Output the [X, Y] coordinate of the center of the cell containing the given text.  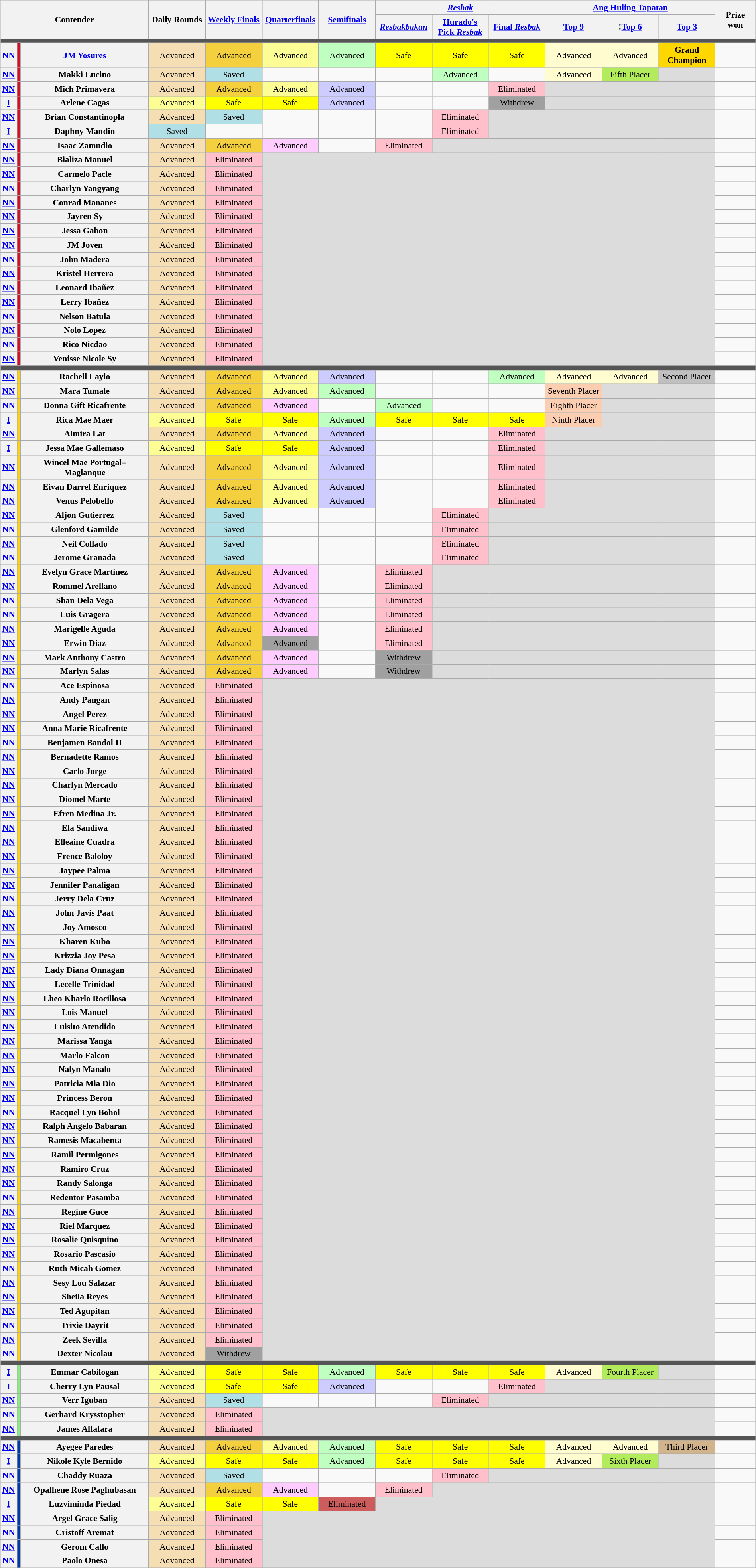
Dexter Nicolau [85, 1354]
Regine Guce [85, 1212]
Resbak [460, 8]
Nikole Kyle Bernido [85, 1461]
Makki Lucino [85, 75]
Jayren Sy [85, 217]
Jaypee Palma [85, 871]
Patricia Mia Dio [85, 1084]
Andy Pangan [85, 700]
Isaac Zamudio [85, 146]
Rosalie Quisquino [85, 1240]
Frence Baloloy [85, 857]
Argel Grace Salig [85, 1519]
Aljon Gutierrez [85, 515]
Marigelle Aguda [85, 629]
JM Joven [85, 245]
Marlo Falcon [85, 1055]
James Alfafara [85, 1429]
Paolo Onesa [85, 1561]
Sheila Reyes [85, 1297]
Marlyn Salas [85, 671]
Jessa Mae Gallemaso [85, 448]
Fifth Placer [630, 75]
Joy Amosco [85, 928]
Rico Nicdao [85, 345]
Ela Sandiwa [85, 828]
Sixth Placer [630, 1461]
Rommel Arellano [85, 587]
Bializa Manuel [85, 160]
Rosario Pascasio [85, 1254]
Luis Gragera [85, 615]
Ralph Angelo Babaran [85, 1126]
Zeek Sevilla [85, 1340]
Daphny Mandin [85, 132]
Ace Espinosa [85, 686]
Elleaine Cuadra [85, 842]
Diomel Marte [85, 800]
Verr Iguban [85, 1400]
Riel Marquez [85, 1226]
Luisito Atendido [85, 1027]
Ninth Placer [573, 420]
Kristel Herrera [85, 274]
Ramiro Cruz [85, 1169]
JM Yosures [85, 55]
Marissa Yanga [85, 1041]
Lois Manuel [85, 1013]
Neil Collado [85, 544]
Nolo Lopez [85, 330]
Seventh Placer [573, 391]
Ang Huling Tapatan [630, 8]
Mark Anthony Castro [85, 658]
Lerry Ibañez [85, 302]
Ramil Permigones [85, 1155]
Grand Champion [687, 55]
Ted Agupitan [85, 1311]
Lheo Kharlo Rocillosa [85, 999]
Gerom Callo [85, 1547]
Efren Medina Jr. [85, 814]
Jessa Gabon [85, 231]
Rachell Laylo [85, 377]
Mich Primavera [85, 89]
Third Placer [687, 1447]
Bernadette Ramos [85, 757]
Benjamen Bandol II [85, 743]
Rica Mae Maer [85, 420]
Jerome Granada [85, 558]
Opalhene Rose Paghubasan [85, 1490]
Princess Beron [85, 1098]
Ayegee Paredes [85, 1447]
Weekly Finals [234, 20]
Redentor Pasamba [85, 1198]
Charlyn Mercado [85, 785]
Evelyn Grace Martinez [85, 572]
Second Placer [687, 377]
Semifinals [347, 20]
Kharen Kubo [85, 942]
Krizzia Joy Pesa [85, 956]
Jerry Dela Cruz [85, 899]
Hurado's Pick Resbak [460, 27]
Quarterfinals [290, 20]
Luzviminda Piedad [85, 1504]
Carlo Jorge [85, 771]
Brian Constantinopla [85, 117]
Contender [75, 20]
Glenford Gamilde [85, 529]
Fourth Placer [630, 1372]
Ruth Micah Gomez [85, 1269]
Lady Diana Onnagan [85, 970]
Emmar Cabilogan [85, 1372]
Shan Dela Vega [85, 600]
Donna Gift Ricafrente [85, 406]
Leonard Ibañez [85, 288]
John Javis Paat [85, 913]
Gerhard Krysstopher [85, 1415]
Eighth Placer [573, 406]
Randy Salonga [85, 1183]
Angel Perez [85, 714]
Cristoff Aremat [85, 1532]
Erwin Diaz [85, 643]
Nalyn Manalo [85, 1070]
Nelson Batula [85, 316]
Trixie Dayrit [85, 1325]
Prize won [736, 20]
Daily Rounds [177, 20]
!Top 6 [630, 27]
Almira Lat [85, 434]
Jennifer Panaligan [85, 885]
Conrad Mananes [85, 203]
Resbakbakan [404, 27]
Mara Tumale [85, 391]
Venus Pelobello [85, 501]
Top 9 [573, 27]
Chaddy Ruaza [85, 1476]
John Madera [85, 259]
Venisse Nicole Sy [85, 359]
Wincel Mae Portugal–Maglanque [85, 468]
Arlene Cagas [85, 103]
Charlyn Yangyang [85, 188]
Anna Marie Ricafrente [85, 729]
Final Resbak [517, 27]
Lecelle Trinidad [85, 984]
Sesy Lou Salazar [85, 1283]
Cherry Lyn Pausal [85, 1386]
Racquel Lyn Bohol [85, 1112]
Top 3 [687, 27]
Carmelo Pacle [85, 174]
Eivan Darrel Enriquez [85, 487]
Ramesis Macabenta [85, 1141]
